From the cell containing the given text, extract its center point as [x, y] coordinate. 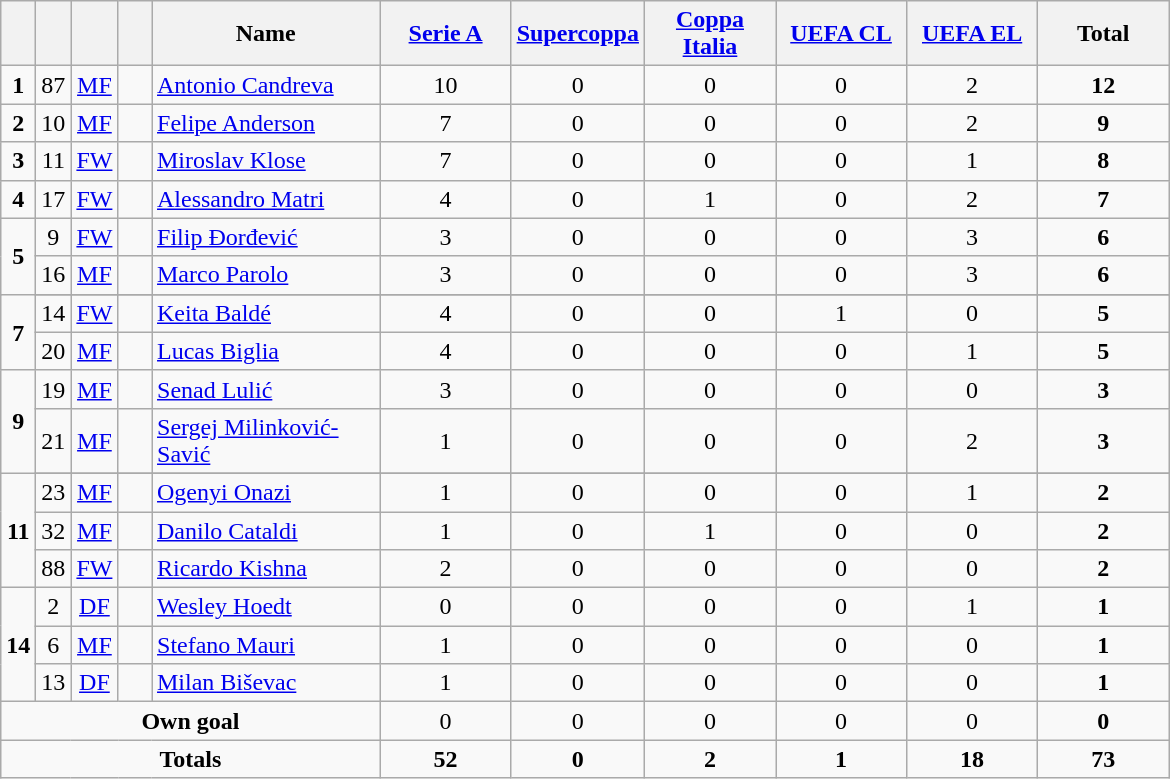
Antonio Candreva [266, 85]
18 [972, 759]
Keita Baldé [266, 313]
32 [54, 531]
Filip Đorđević [266, 237]
Felipe Anderson [266, 123]
Senad Lulić [266, 389]
Marco Parolo [266, 275]
Name [266, 34]
Total [1104, 34]
Sergej Milinković-Savić [266, 440]
Coppa Italia [710, 34]
Stefano Mauri [266, 645]
52 [446, 759]
Totals [190, 759]
Alessandro Matri [266, 199]
8 [1104, 161]
Danilo Cataldi [266, 531]
16 [54, 275]
87 [54, 85]
Wesley Hoedt [266, 607]
19 [54, 389]
Milan Biševac [266, 683]
Miroslav Klose [266, 161]
Ogenyi Onazi [266, 492]
12 [1104, 85]
20 [54, 351]
23 [54, 492]
Serie A [446, 34]
Ricardo Kishna [266, 569]
88 [54, 569]
Lucas Biglia [266, 351]
17 [54, 199]
UEFA EL [972, 34]
21 [54, 440]
73 [1104, 759]
Supercoppa [578, 34]
UEFA CL [842, 34]
13 [54, 683]
Own goal [190, 721]
